Detect which cell encompasses the target text, then output its (x, y) center coordinate. 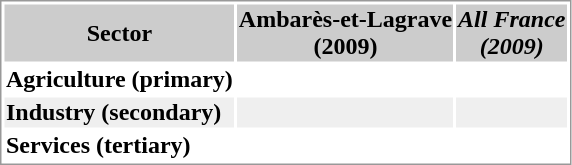
All France(2009) (512, 32)
Industry (secondary) (119, 113)
Agriculture (primary) (119, 79)
Sector (119, 32)
Ambarès-et-Lagrave (2009) (345, 32)
Services (tertiary) (119, 145)
